Search for the cell housing the specified text and yield its [X, Y] center coordinate. 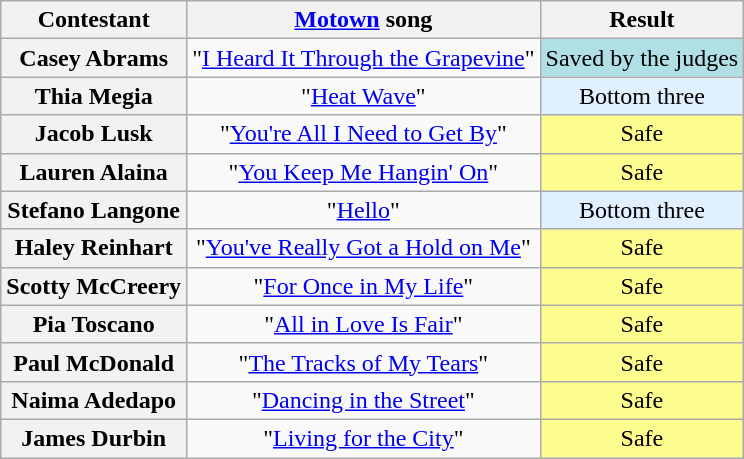
"Hello" [364, 210]
James Durbin [94, 438]
Scotty McCreery [94, 286]
Thia Megia [94, 96]
Contestant [94, 20]
"You Keep Me Hangin' On" [364, 172]
Pia Toscano [94, 324]
Casey Abrams [94, 58]
Result [642, 20]
"Heat Wave" [364, 96]
Motown song [364, 20]
Jacob Lusk [94, 134]
Lauren Alaina [94, 172]
Saved by the judges [642, 58]
"I Heard It Through the Grapevine" [364, 58]
Paul McDonald [94, 362]
"The Tracks of My Tears" [364, 362]
"Living for the City" [364, 438]
Haley Reinhart [94, 248]
"All in Love Is Fair" [364, 324]
"Dancing in the Street" [364, 400]
"You've Really Got a Hold on Me" [364, 248]
"You're All I Need to Get By" [364, 134]
Stefano Langone [94, 210]
Naima Adedapo [94, 400]
"For Once in My Life" [364, 286]
